Extract the [x, y] coordinate from the center of the cell holding the provided text.  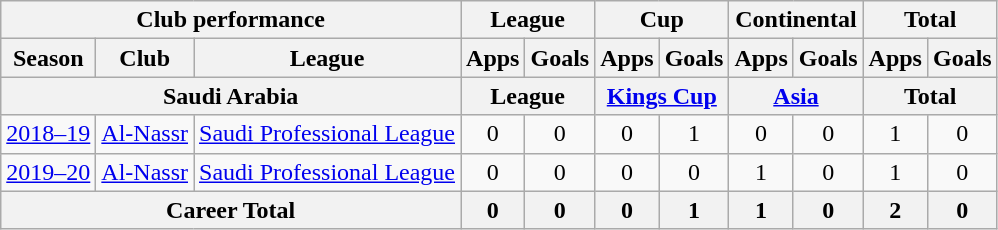
Saudi Arabia [231, 96]
Cup [662, 20]
Season [48, 58]
2 [895, 210]
Club [145, 58]
Career Total [231, 210]
Asia [796, 96]
Continental [796, 20]
Kings Cup [662, 96]
Club performance [231, 20]
2019–20 [48, 172]
2018–19 [48, 134]
